Provide the (X, Y) coordinate of the cell's center where the given text is located.  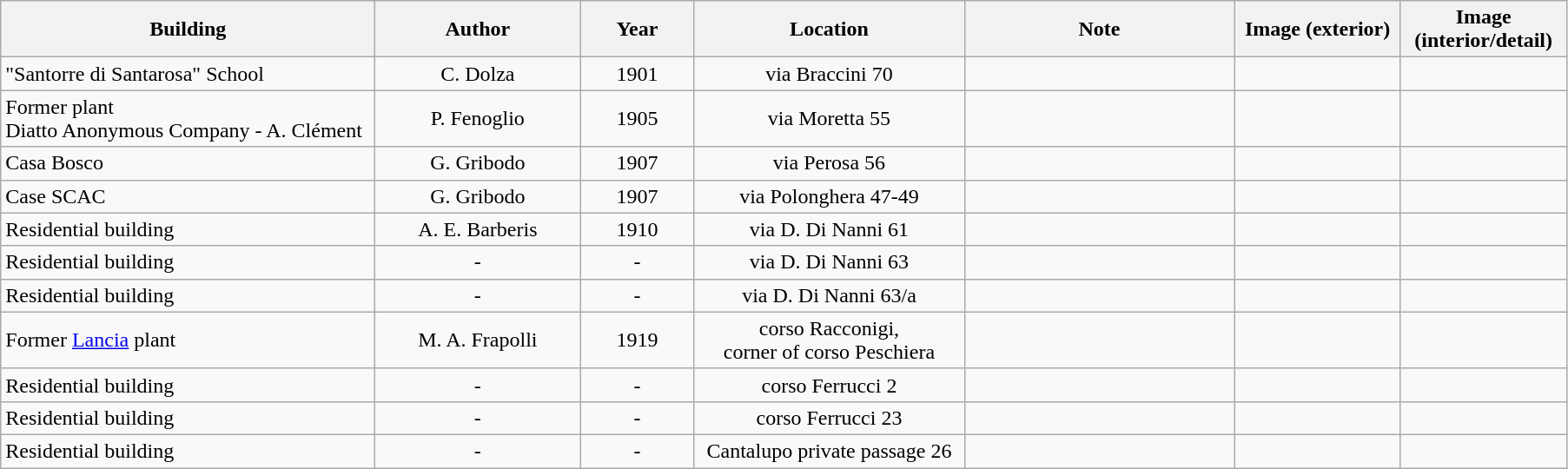
M. A. Frapolli (478, 340)
1905 (638, 118)
corso Racconigi,corner of corso Peschiera (829, 340)
Building (188, 30)
via D. Di Nanni 63/a (829, 295)
via Braccini 70 (829, 74)
Note (1100, 30)
A. E. Barberis (478, 229)
via Moretta 55 (829, 118)
Image (interior/detail) (1484, 30)
Cantalupo private passage 26 (829, 451)
1919 (638, 340)
corso Ferrucci 23 (829, 418)
via Perosa 56 (829, 163)
via D. Di Nanni 63 (829, 262)
Location (829, 30)
via Polonghera 47-49 (829, 196)
corso Ferrucci 2 (829, 385)
"Santorre di Santarosa" School (188, 74)
Year (638, 30)
P. Fenoglio (478, 118)
Former plantDiatto Anonymous Company - A. Clément (188, 118)
C. Dolza (478, 74)
Former Lancia plant (188, 340)
Image (exterior) (1317, 30)
1901 (638, 74)
via D. Di Nanni 61 (829, 229)
1910 (638, 229)
Case SCAC (188, 196)
Casa Bosco (188, 163)
Author (478, 30)
